Capture the cell that displays the provided text and extract its [X, Y] central coordinate. 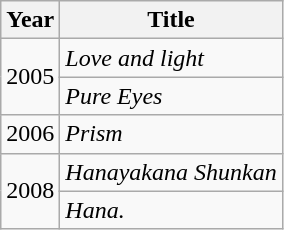
Hanayakana Shunkan [171, 172]
Year [30, 20]
Prism [171, 134]
Hana. [171, 210]
Title [171, 20]
2008 [30, 191]
Pure Eyes [171, 96]
2006 [30, 134]
Love and light [171, 58]
2005 [30, 77]
